Locate the cell with the specified text and output its (x, y) center coordinate. 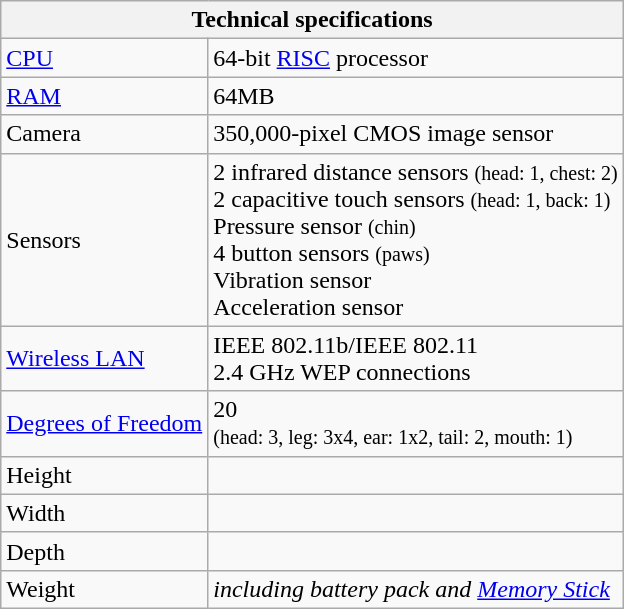
Degrees of Freedom (104, 424)
64MB (416, 96)
Technical specifications (312, 20)
CPU (104, 58)
Depth (104, 551)
Wireless LAN (104, 358)
Height (104, 475)
IEEE 802.11b/IEEE 802.11 2.4 GHz WEP connections (416, 358)
Sensors (104, 240)
RAM (104, 96)
20 (head: 3, leg: 3x4, ear: 1x2, tail: 2, mouth: 1) (416, 424)
64-bit RISC processor (416, 58)
Width (104, 513)
Camera (104, 134)
Weight (104, 589)
350,000-pixel CMOS image sensor (416, 134)
including battery pack and Memory Stick (416, 589)
